Output the (x, y) coordinate of the center of the cell containing the given text.  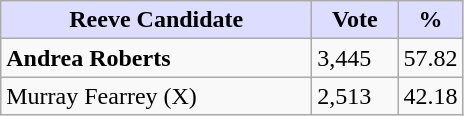
Reeve Candidate (156, 20)
% (430, 20)
Andrea Roberts (156, 58)
Murray Fearrey (X) (156, 96)
Vote (355, 20)
57.82 (430, 58)
2,513 (355, 96)
42.18 (430, 96)
3,445 (355, 58)
